From the cell containing the given text, extract its center point as (X, Y) coordinate. 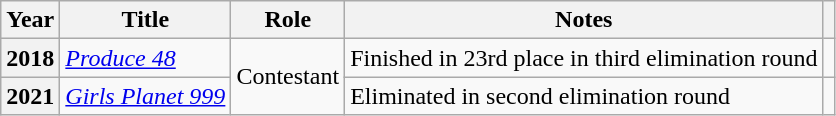
Contestant (288, 77)
Year (30, 20)
Notes (584, 20)
2018 (30, 58)
Role (288, 20)
Produce 48 (146, 58)
Title (146, 20)
2021 (30, 96)
Eliminated in second elimination round (584, 96)
Girls Planet 999 (146, 96)
Finished in 23rd place in third elimination round (584, 58)
